Locate the cell with the specified text and output its (X, Y) center coordinate. 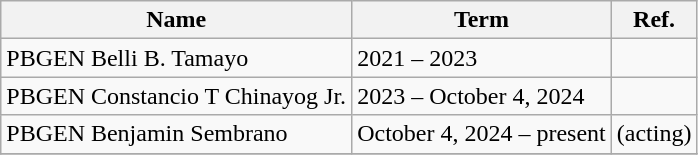
Ref. (654, 20)
Name (176, 20)
PBGEN Benjamin Sembrano (176, 134)
2021 – 2023 (482, 58)
(acting) (654, 134)
Term (482, 20)
PBGEN Belli B. Tamayo (176, 58)
2023 – October 4, 2024 (482, 96)
October 4, 2024 – present (482, 134)
PBGEN Constancio T Chinayog Jr. (176, 96)
